Return (x, y) of the center of cell containing provided text 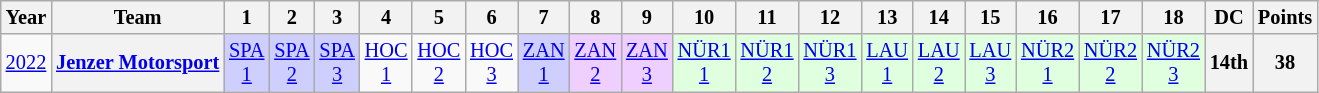
Points (1285, 17)
7 (544, 17)
18 (1174, 17)
NÜR12 (768, 63)
5 (438, 17)
NÜR22 (1110, 63)
NÜR11 (704, 63)
2 (292, 17)
17 (1110, 17)
LAU3 (991, 63)
10 (704, 17)
SPA3 (338, 63)
Team (138, 17)
DC (1229, 17)
HOC2 (438, 63)
3 (338, 17)
NÜR13 (830, 63)
SPA1 (246, 63)
HOC3 (492, 63)
8 (595, 17)
9 (647, 17)
Year (26, 17)
LAU1 (887, 63)
ZAN2 (595, 63)
6 (492, 17)
16 (1048, 17)
LAU2 (939, 63)
SPA2 (292, 63)
15 (991, 17)
ZAN3 (647, 63)
11 (768, 17)
14 (939, 17)
13 (887, 17)
14th (1229, 63)
Jenzer Motorsport (138, 63)
2022 (26, 63)
12 (830, 17)
1 (246, 17)
HOC1 (386, 63)
NÜR21 (1048, 63)
ZAN1 (544, 63)
4 (386, 17)
38 (1285, 63)
NÜR23 (1174, 63)
